Return [X, Y] of the center of cell containing provided text 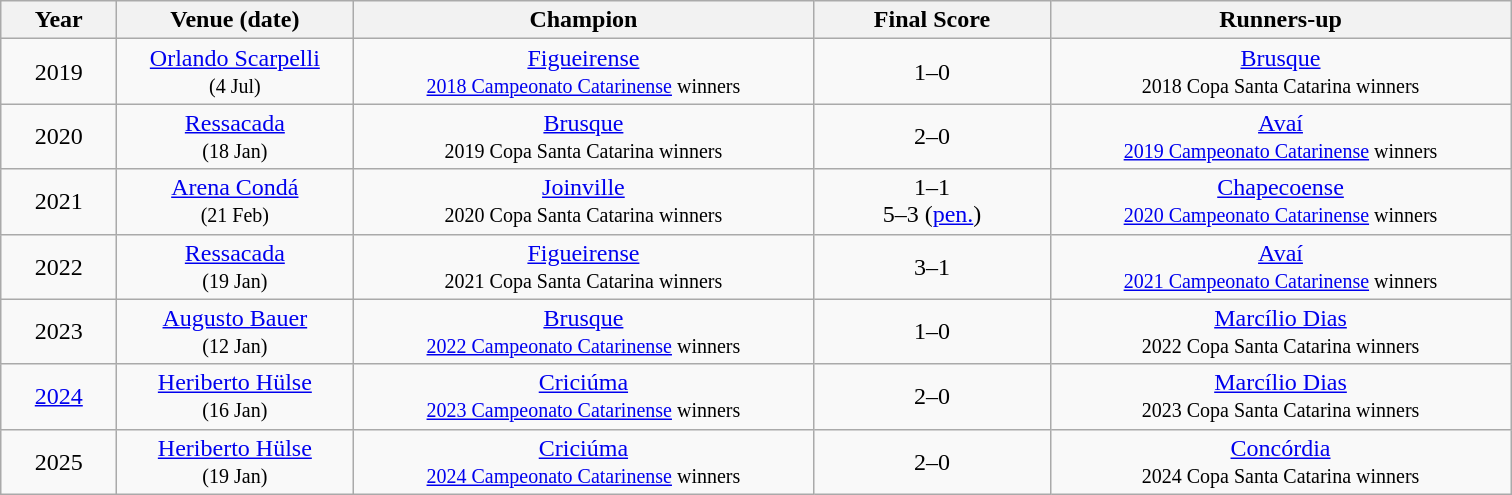
Figueirense2021 Copa Santa Catarina winners [584, 266]
Venue (date) [235, 20]
3–1 [932, 266]
Avaí2019 Campeonato Catarinense winners [1280, 136]
Year [59, 20]
Chapecoense2020 Campeonato Catarinense winners [1280, 202]
Heriberto Hülse(16 Jan) [235, 396]
2022 [59, 266]
2021 [59, 202]
2023 [59, 332]
Ressacada(18 Jan) [235, 136]
Brusque2019 Copa Santa Catarina winners [584, 136]
Avaí2021 Campeonato Catarinense winners [1280, 266]
Heriberto Hülse(19 Jan) [235, 462]
Joinville2020 Copa Santa Catarina winners [584, 202]
2019 [59, 72]
Augusto Bauer(12 Jan) [235, 332]
Runners-up [1280, 20]
2024 [59, 396]
Final Score [932, 20]
Brusque2018 Copa Santa Catarina winners [1280, 72]
Orlando Scarpelli(4 Jul) [235, 72]
1–15–3 (pen.) [932, 202]
Marcílio Dias2023 Copa Santa Catarina winners [1280, 396]
Criciúma2024 Campeonato Catarinense winners [584, 462]
Marcílio Dias2022 Copa Santa Catarina winners [1280, 332]
Champion [584, 20]
Criciúma2023 Campeonato Catarinense winners [584, 396]
Figueirense2018 Campeonato Catarinense winners [584, 72]
Arena Condá(21 Feb) [235, 202]
Concórdia2024 Copa Santa Catarina winners [1280, 462]
2025 [59, 462]
Brusque2022 Campeonato Catarinense winners [584, 332]
2020 [59, 136]
Ressacada(19 Jan) [235, 266]
